Extract the (x, y) coordinate from the center of the cell holding the provided text.  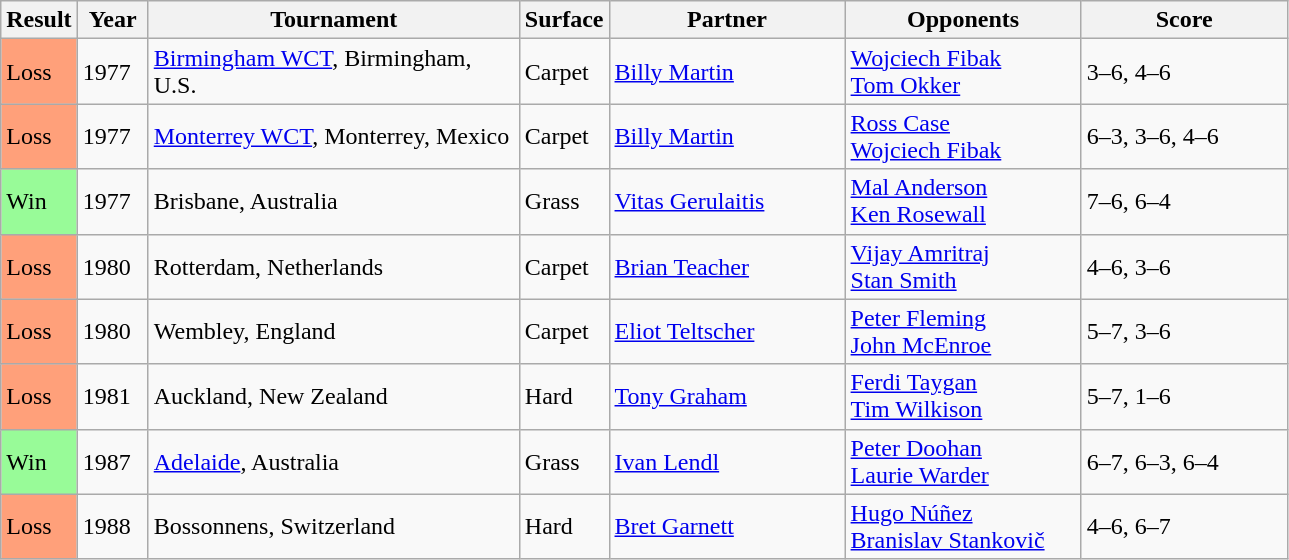
5–7, 1–6 (1184, 396)
Ivan Lendl (727, 462)
Result (39, 20)
Vitas Gerulaitis (727, 202)
1987 (112, 462)
6–3, 3–6, 4–6 (1184, 136)
Tony Graham (727, 396)
Score (1184, 20)
Bossonnens, Switzerland (334, 526)
1981 (112, 396)
Vijay Amritraj Stan Smith (963, 266)
Peter Doohan Laurie Warder (963, 462)
Brisbane, Australia (334, 202)
3–6, 4–6 (1184, 72)
6–7, 6–3, 6–4 (1184, 462)
Ross Case Wojciech Fibak (963, 136)
Monterrey WCT, Monterrey, Mexico (334, 136)
Surface (564, 20)
Mal Anderson Ken Rosewall (963, 202)
5–7, 3–6 (1184, 332)
Eliot Teltscher (727, 332)
Tournament (334, 20)
7–6, 6–4 (1184, 202)
Partner (727, 20)
Brian Teacher (727, 266)
Wembley, England (334, 332)
Ferdi Taygan Tim Wilkison (963, 396)
4–6, 6–7 (1184, 526)
Opponents (963, 20)
4–6, 3–6 (1184, 266)
Birmingham WCT, Birmingham, U.S. (334, 72)
Rotterdam, Netherlands (334, 266)
Year (112, 20)
Adelaide, Australia (334, 462)
1988 (112, 526)
Peter Fleming John McEnroe (963, 332)
Wojciech Fibak Tom Okker (963, 72)
Hugo Núñez Branislav Stankovič (963, 526)
Bret Garnett (727, 526)
Auckland, New Zealand (334, 396)
